Return the (X, Y) coordinate for the center point of the cell that contains the specified text.  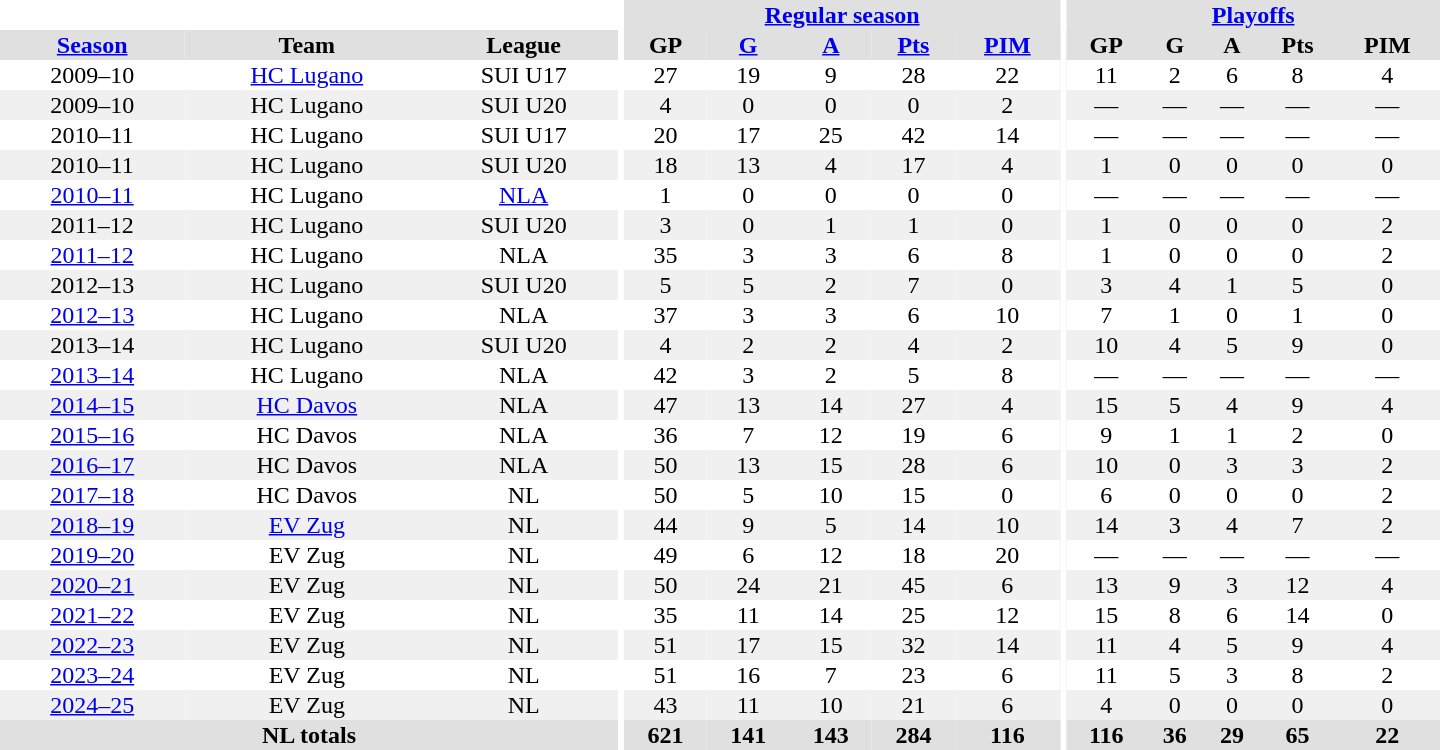
Season (92, 45)
2022–23 (92, 645)
65 (1298, 735)
47 (666, 405)
2014–15 (92, 405)
16 (748, 675)
45 (914, 585)
23 (914, 675)
44 (666, 525)
37 (666, 315)
2018–19 (92, 525)
2019–20 (92, 555)
2015–16 (92, 435)
2023–24 (92, 675)
2020–21 (92, 585)
24 (748, 585)
2017–18 (92, 495)
League (524, 45)
141 (748, 735)
2021–22 (92, 615)
32 (914, 645)
2024–25 (92, 705)
143 (832, 735)
29 (1232, 735)
Team (306, 45)
284 (914, 735)
Regular season (842, 15)
43 (666, 705)
NL totals (309, 735)
49 (666, 555)
Playoffs (1253, 15)
621 (666, 735)
2016–17 (92, 465)
